Search for the cell housing the specified text and yield its [x, y] center coordinate. 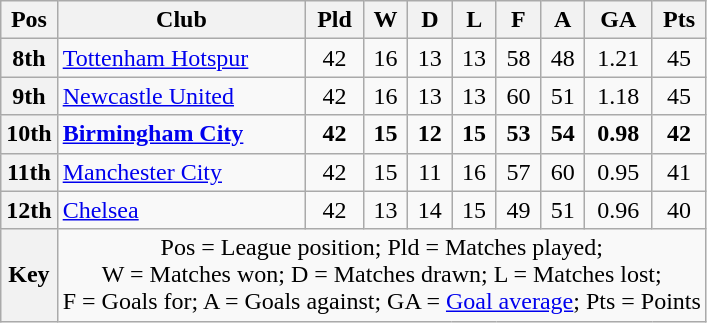
W [385, 20]
L [474, 20]
Key [29, 275]
49 [518, 210]
F [518, 20]
Chelsea [181, 210]
D [430, 20]
40 [680, 210]
54 [563, 134]
0.95 [618, 172]
Club [181, 20]
0.96 [618, 210]
1.18 [618, 96]
48 [563, 58]
A [563, 20]
11 [430, 172]
GA [618, 20]
Manchester City [181, 172]
Newcastle United [181, 96]
10th [29, 134]
1.21 [618, 58]
Birmingham City [181, 134]
0.98 [618, 134]
57 [518, 172]
53 [518, 134]
12 [430, 134]
58 [518, 58]
Pts [680, 20]
8th [29, 58]
Pld [335, 20]
41 [680, 172]
9th [29, 96]
Tottenham Hotspur [181, 58]
Pos [29, 20]
14 [430, 210]
11th [29, 172]
12th [29, 210]
